Output the [X, Y] coordinate of the center of the cell containing the given text.  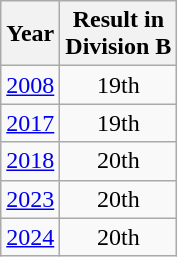
2023 [30, 199]
2017 [30, 123]
Year [30, 34]
2008 [30, 85]
2018 [30, 161]
Result inDivision B [118, 34]
2024 [30, 237]
